Output the [x, y] coordinate of the center of the cell containing the given text.  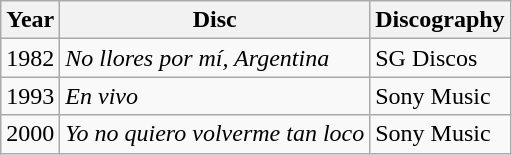
Yo no quiero volverme tan loco [215, 134]
SG Discos [440, 58]
No llores por mí, Argentina [215, 58]
Discography [440, 20]
En vivo [215, 96]
2000 [30, 134]
1993 [30, 96]
Disc [215, 20]
Year [30, 20]
1982 [30, 58]
